From the cell containing the given text, extract its center point as (X, Y) coordinate. 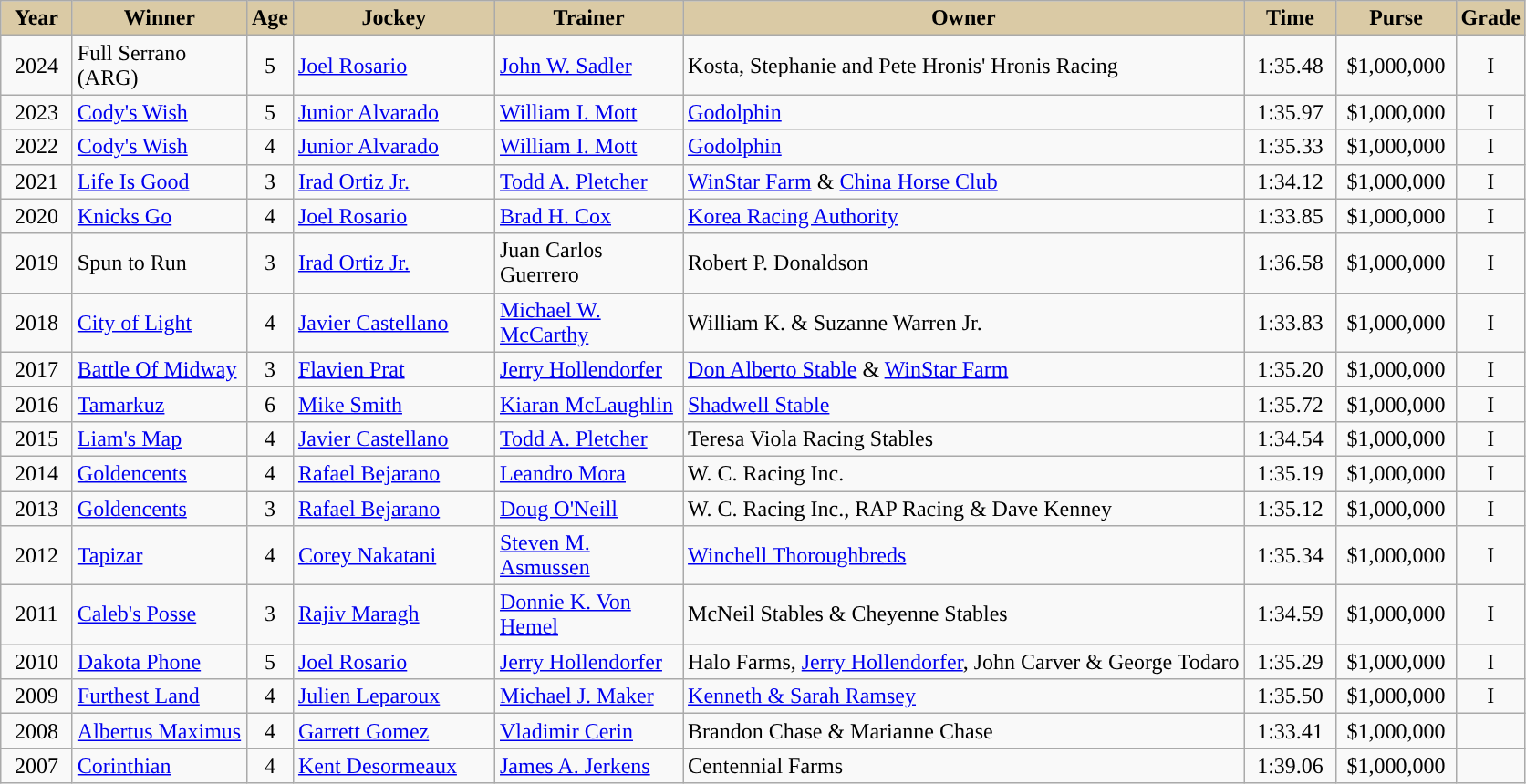
2014 (36, 473)
1:35.19 (1290, 473)
Michael J. Maker (588, 696)
1:35.29 (1290, 662)
1:34.59 (1290, 614)
2008 (36, 731)
2018 (36, 323)
2021 (36, 181)
Centennial Farms (963, 766)
Don Alberto Stable & WinStar Farm (963, 369)
Steven M. Asmussen (588, 556)
Shadwell Stable (963, 404)
Year (36, 18)
James A. Jerkens (588, 766)
1:34.12 (1290, 181)
Robert P. Donaldson (963, 263)
Garrett Gomez (394, 731)
Owner (963, 18)
Michael W. McCarthy (588, 323)
Flavien Prat (394, 369)
Rajiv Maragh (394, 614)
Kenneth & Sarah Ramsey (963, 696)
John W. Sadler (588, 66)
Corinthian (159, 766)
1:35.33 (1290, 147)
City of Light (159, 323)
Time (1290, 18)
1:33.85 (1290, 216)
Spun to Run (159, 263)
Juan Carlos Guerrero (588, 263)
W. C. Racing Inc., RAP Racing & Dave Kenney (963, 508)
Liam's Map (159, 438)
Tamarkuz (159, 404)
Teresa Viola Racing Stables (963, 438)
1:33.41 (1290, 731)
2023 (36, 112)
Full Serrano (ARG) (159, 66)
Kosta, Stephanie and Pete Hronis' Hronis Racing (963, 66)
2024 (36, 66)
Battle Of Midway (159, 369)
Mike Smith (394, 404)
Albertus Maximus (159, 731)
1:35.97 (1290, 112)
1:35.34 (1290, 556)
Trainer (588, 18)
2012 (36, 556)
Grade (1490, 18)
6 (270, 404)
Winner (159, 18)
Donnie K. Von Hemel (588, 614)
Kent Desormeaux (394, 766)
2020 (36, 216)
W. C. Racing Inc. (963, 473)
2011 (36, 614)
2013 (36, 508)
1:34.54 (1290, 438)
2009 (36, 696)
Leandro Mora (588, 473)
Age (270, 18)
McNeil Stables & Cheyenne Stables (963, 614)
Vladimir Cerin (588, 731)
Knicks Go (159, 216)
1:39.06 (1290, 766)
2015 (36, 438)
Purse (1396, 18)
Tapizar (159, 556)
1:35.72 (1290, 404)
Winchell Thoroughbreds (963, 556)
2007 (36, 766)
Doug O'Neill (588, 508)
Furthest Land (159, 696)
2022 (36, 147)
2016 (36, 404)
Life Is Good (159, 181)
Brandon Chase & Marianne Chase (963, 731)
William K. & Suzanne Warren Jr. (963, 323)
Kiaran McLaughlin (588, 404)
1:35.12 (1290, 508)
Halo Farms, Jerry Hollendorfer, John Carver & George Todaro (963, 662)
2019 (36, 263)
1:33.83 (1290, 323)
Dakota Phone (159, 662)
Jockey (394, 18)
WinStar Farm & China Horse Club (963, 181)
Corey Nakatani (394, 556)
Julien Leparoux (394, 696)
2010 (36, 662)
Caleb's Posse (159, 614)
1:35.48 (1290, 66)
Korea Racing Authority (963, 216)
1:36.58 (1290, 263)
1:35.20 (1290, 369)
Brad H. Cox (588, 216)
2017 (36, 369)
1:35.50 (1290, 696)
